Identify which cell holds the provided text, then report its [X, Y] central coordinate. 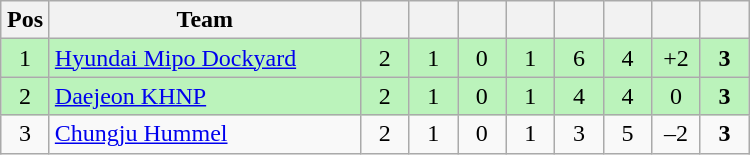
6 [580, 58]
Hyundai Mipo Dockyard [204, 58]
–2 [676, 134]
Pos [26, 20]
+2 [676, 58]
Daejeon KHNP [204, 96]
Team [204, 20]
Chungju Hummel [204, 134]
5 [628, 134]
